Determine the (x, y) coordinate at the center of the cell enclosing the given text.  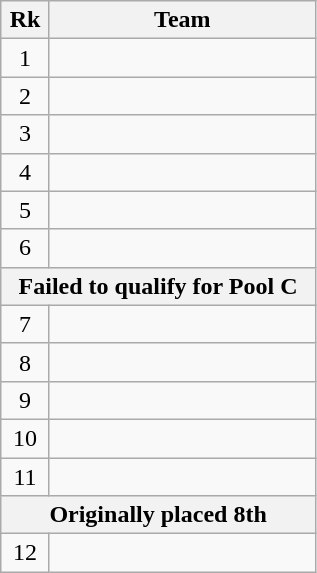
Rk (26, 20)
Team (182, 20)
7 (26, 324)
12 (26, 553)
10 (26, 438)
11 (26, 477)
5 (26, 210)
9 (26, 400)
2 (26, 96)
1 (26, 58)
Failed to qualify for Pool C (158, 286)
3 (26, 134)
Originally placed 8th (158, 515)
4 (26, 172)
8 (26, 362)
6 (26, 248)
